Pinpoint the cell where the given text exists, returning its [x, y] midpoint coordinate. 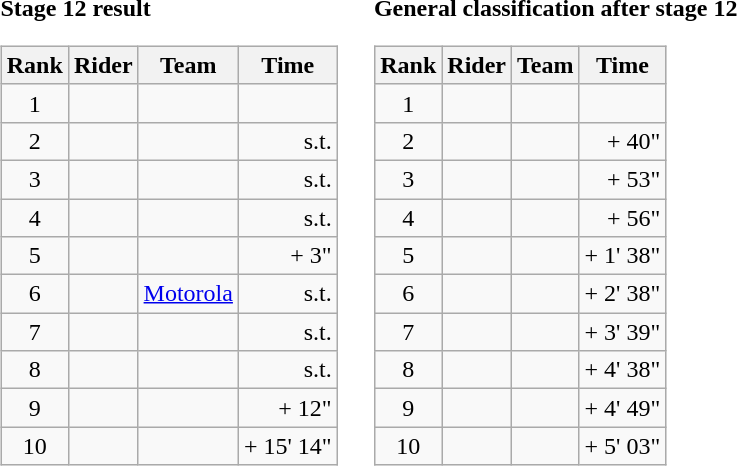
+ 3" [288, 256]
+ 2' 38" [622, 294]
Motorola [188, 294]
+ 1' 38" [622, 256]
+ 40" [622, 141]
+ 3' 39" [622, 332]
+ 53" [622, 179]
+ 15' 14" [288, 446]
+ 5' 03" [622, 446]
+ 12" [288, 408]
+ 56" [622, 217]
+ 4' 49" [622, 408]
+ 4' 38" [622, 370]
